Find where the given text appears and provide that cell's center as (X, Y) coordinate. 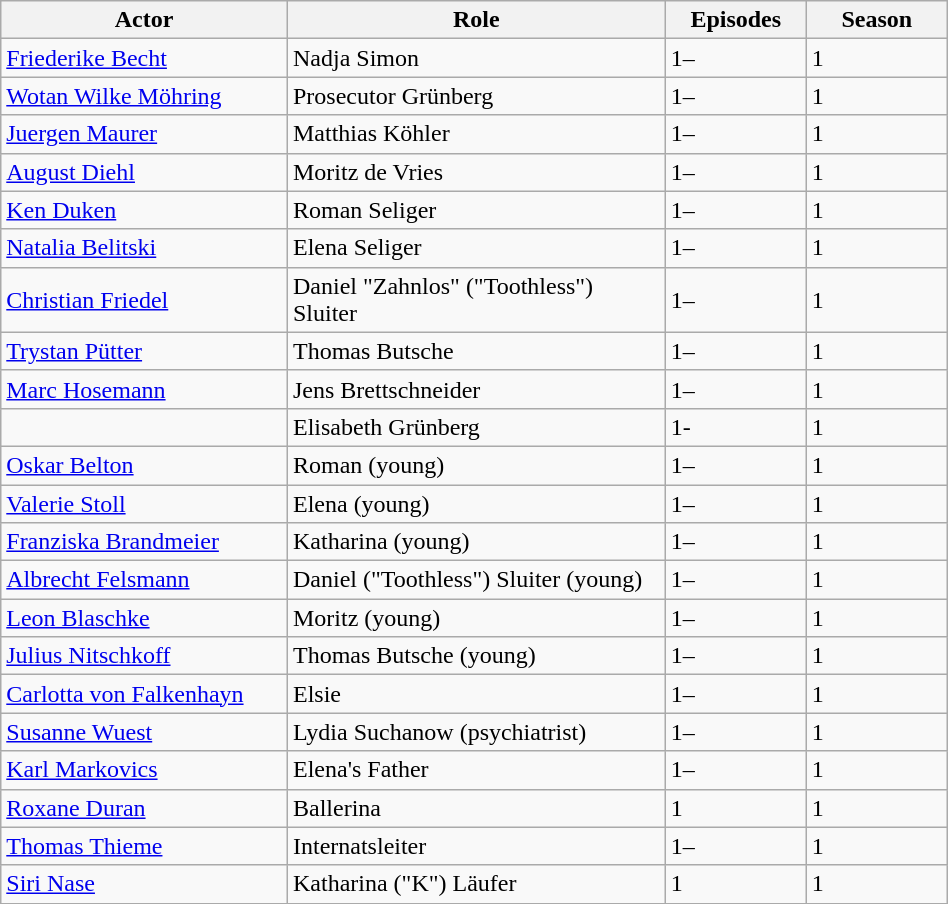
Friederike Becht (144, 58)
Actor (144, 20)
Marc Hosemann (144, 389)
Siri Nase (144, 884)
Christian Friedel (144, 300)
Franziska Brandmeier (144, 542)
Natalia Belitski (144, 248)
Carlotta von Falkenhayn (144, 694)
1- (736, 427)
Thomas Butsche (476, 351)
Daniel ("Toothless") Sluiter (young) (476, 580)
Ken Duken (144, 210)
Katharina ("K") Läufer (476, 884)
Elena's Father (476, 770)
Ballerina (476, 808)
Moritz de Vries (476, 172)
Katharina (young) (476, 542)
Elena (young) (476, 503)
Daniel "Zahnlos" ("Toothless") Sluiter (476, 300)
Nadja Simon (476, 58)
Moritz (young) (476, 618)
Albrecht Felsmann (144, 580)
Trystan Pütter (144, 351)
Roman (young) (476, 465)
Roxane Duran (144, 808)
Susanne Wuest (144, 732)
Jens Brettschneider (476, 389)
Karl Markovics (144, 770)
Thomas Butsche (young) (476, 656)
Role (476, 20)
Elena Seliger (476, 248)
Elisabeth Grünberg (476, 427)
Elsie (476, 694)
Episodes (736, 20)
Internatsleiter (476, 846)
Juergen Maurer (144, 134)
Valerie Stoll (144, 503)
Season (876, 20)
Oskar Belton (144, 465)
Leon Blaschke (144, 618)
Wotan Wilke Möhring (144, 96)
Matthias Köhler (476, 134)
Roman Seliger (476, 210)
August Diehl (144, 172)
Thomas Thieme (144, 846)
Lydia Suchanow (psychiatrist) (476, 732)
Prosecutor Grünberg (476, 96)
Julius Nitschkoff (144, 656)
